Detect which cell encompasses the target text, then output its [x, y] center coordinate. 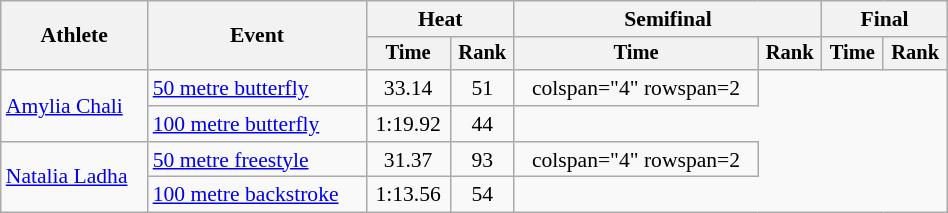
33.14 [408, 88]
50 metre butterfly [257, 88]
44 [482, 124]
51 [482, 88]
Final [884, 19]
100 metre butterfly [257, 124]
1:19.92 [408, 124]
Semifinal [668, 19]
Heat [440, 19]
1:13.56 [408, 195]
Amylia Chali [74, 106]
Natalia Ladha [74, 178]
54 [482, 195]
100 metre backstroke [257, 195]
Event [257, 36]
Athlete [74, 36]
31.37 [408, 160]
50 metre freestyle [257, 160]
93 [482, 160]
